Pinpoint the cell where the given text exists, returning its [X, Y] midpoint coordinate. 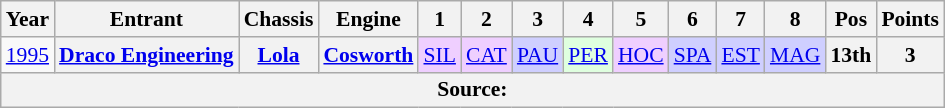
Pos [850, 19]
MAG [796, 55]
PAU [538, 55]
Source: [472, 90]
SIL [440, 55]
HOC [641, 55]
Engine [368, 19]
CAT [486, 55]
Chassis [279, 19]
7 [740, 19]
5 [641, 19]
1 [440, 19]
8 [796, 19]
2 [486, 19]
EST [740, 55]
SPA [693, 55]
Cosworth [368, 55]
Entrant [146, 19]
Lola [279, 55]
1995 [28, 55]
Draco Engineering [146, 55]
Year [28, 19]
13th [850, 55]
PER [588, 55]
Points [910, 19]
4 [588, 19]
6 [693, 19]
